Scan for the cell matching the given text and deliver its [X, Y] coordinate at center. 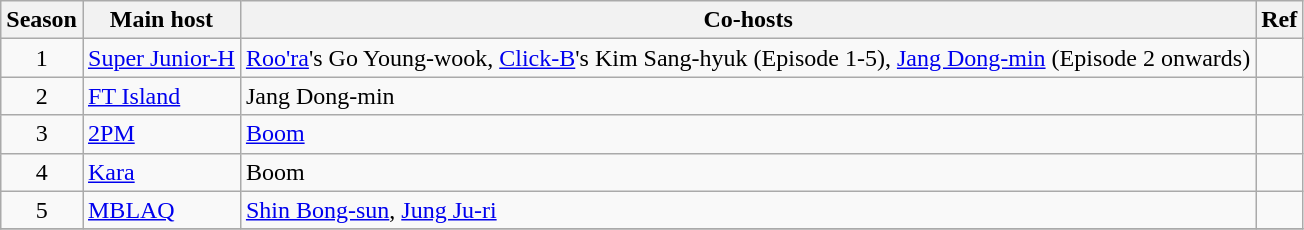
Main host [161, 20]
Shin Bong-sun, Jung Ju-ri [748, 210]
3 [42, 134]
Co-hosts [748, 20]
Super Junior-H [161, 58]
5 [42, 210]
Ref [1280, 20]
FT Island [161, 96]
Kara [161, 172]
Season [42, 20]
2PM [161, 134]
Roo'ra's Go Young-wook, Click-B's Kim Sang-hyuk (Episode 1-5), Jang Dong-min (Episode 2 onwards) [748, 58]
4 [42, 172]
Jang Dong-min [748, 96]
2 [42, 96]
1 [42, 58]
MBLAQ [161, 210]
